Search for the cell housing the specified text and yield its (x, y) center coordinate. 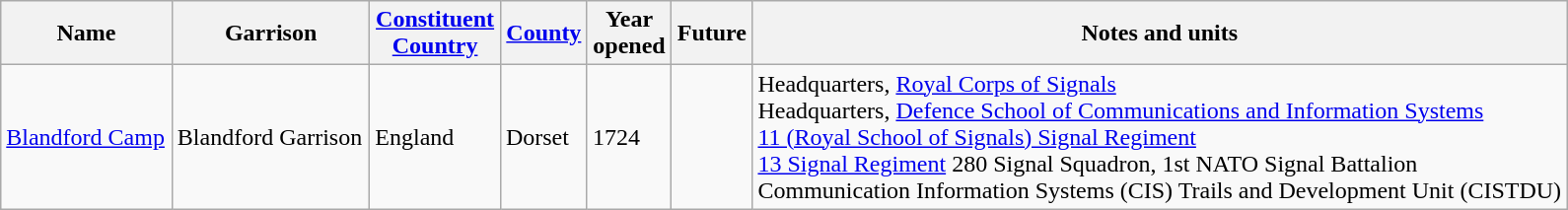
County (543, 34)
ConstituentCountry (436, 34)
Blandford Garrison (270, 137)
Name (87, 34)
Dorset (543, 137)
Blandford Camp (87, 137)
England (436, 137)
1724 (629, 137)
Yearopened (629, 34)
Notes and units (1160, 34)
Future (712, 34)
Garrison (270, 34)
